Detect which cell encompasses the target text, then output its (x, y) center coordinate. 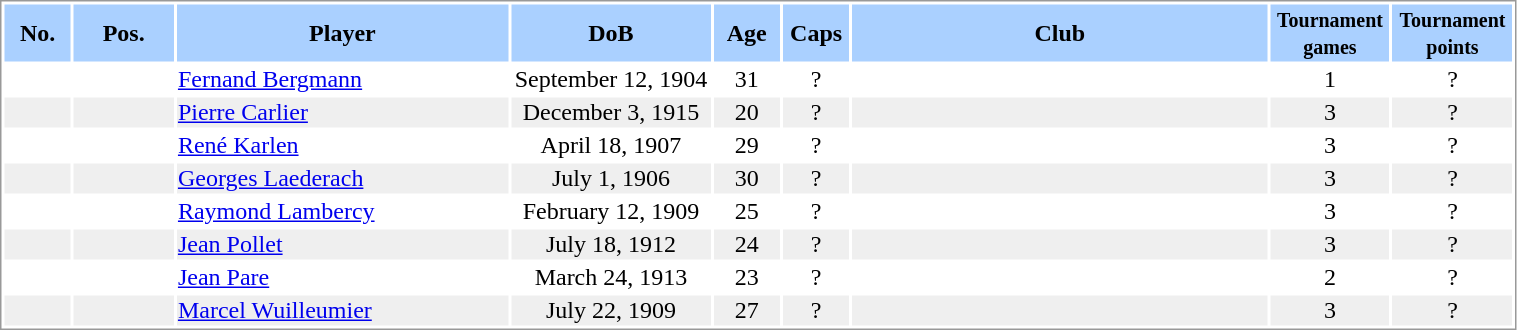
Club (1060, 32)
24 (747, 245)
December 3, 1915 (610, 113)
Pierre Carlier (342, 113)
July 22, 1909 (610, 311)
DoB (610, 32)
July 1, 1906 (610, 179)
1 (1330, 79)
Age (747, 32)
February 12, 1909 (610, 211)
25 (747, 211)
April 18, 1907 (610, 145)
Jean Pare (342, 277)
Caps (816, 32)
30 (747, 179)
2 (1330, 277)
20 (747, 113)
March 24, 1913 (610, 277)
Pos. (124, 32)
Marcel Wuilleumier (342, 311)
Fernand Bergmann (342, 79)
23 (747, 277)
Raymond Lambercy (342, 211)
Player (342, 32)
July 18, 1912 (610, 245)
No. (37, 32)
René Karlen (342, 145)
Georges Laederach (342, 179)
Tournamentgames (1330, 32)
September 12, 1904 (610, 79)
27 (747, 311)
Tournamentpoints (1453, 32)
Jean Pollet (342, 245)
31 (747, 79)
29 (747, 145)
